Return [x, y] of the center of cell containing provided text 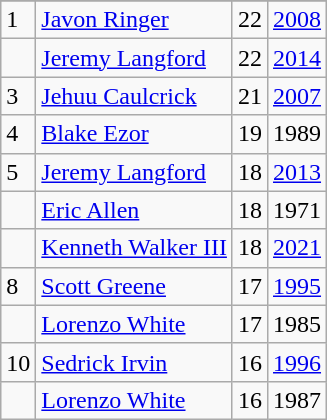
10 [18, 362]
2008 [296, 20]
Sedrick Irvin [134, 362]
Blake Ezor [134, 134]
1985 [296, 324]
3 [18, 96]
8 [18, 286]
21 [250, 96]
1987 [296, 400]
Scott Greene [134, 286]
Kenneth Walker III [134, 248]
2007 [296, 96]
2021 [296, 248]
1971 [296, 210]
1989 [296, 134]
4 [18, 134]
2013 [296, 172]
19 [250, 134]
1996 [296, 362]
Jehuu Caulcrick [134, 96]
Javon Ringer [134, 20]
Eric Allen [134, 210]
2014 [296, 58]
1995 [296, 286]
1 [18, 20]
5 [18, 172]
